Return the [x, y] coordinate for the center point of the cell that contains the specified text.  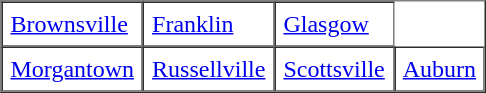
Morgantown [73, 68]
Scottsville [334, 68]
Russellville [208, 68]
Glasgow [334, 24]
Brownsville [73, 24]
Auburn [440, 68]
Franklin [208, 24]
